Detect which cell encompasses the target text, then output its (X, Y) center coordinate. 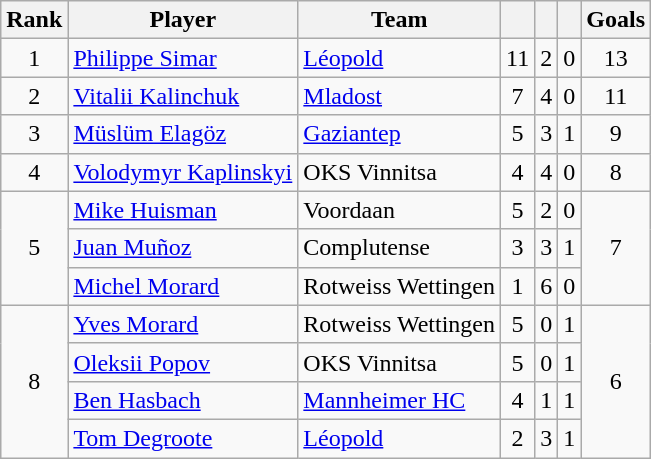
Complutense (400, 248)
Müslüm Elagöz (183, 134)
Gaziantep (400, 134)
Team (400, 20)
Philippe Simar (183, 58)
Mannheimer HC (400, 400)
Oleksii Popov (183, 362)
9 (616, 134)
Mike Huisman (183, 210)
Yves Morard (183, 324)
Ben Hasbach (183, 400)
Tom Degroote (183, 438)
13 (616, 58)
Rank (34, 20)
Goals (616, 20)
Mladost (400, 96)
Vitalii Kalinchuk (183, 96)
Michel Morard (183, 286)
Juan Muñoz (183, 248)
Voordaan (400, 210)
Player (183, 20)
Volodymyr Kaplinskyi (183, 172)
